Detect which cell encompasses the target text, then output its (X, Y) center coordinate. 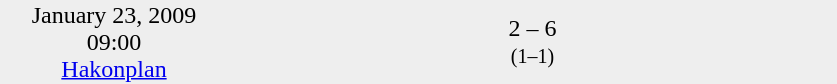
2 – 6 (1–1) (532, 42)
January 23, 200909:00Hakonplan (114, 42)
